Extract the [X, Y] coordinate from the center of the cell holding the provided text.  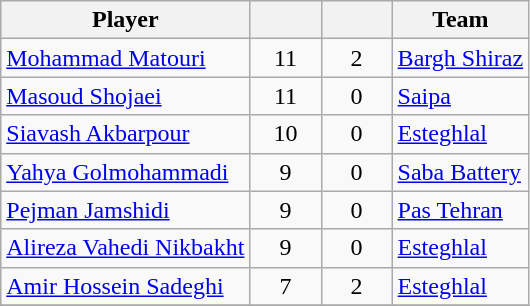
Saba Battery [460, 172]
Pejman Jamshidi [126, 210]
7 [286, 286]
Pas Tehran [460, 210]
Player [126, 20]
Yahya Golmohammadi [126, 172]
Bargh Shiraz [460, 58]
Team [460, 20]
Saipa [460, 96]
10 [286, 134]
Siavash Akbarpour [126, 134]
Alireza Vahedi Nikbakht [126, 248]
Mohammad Matouri [126, 58]
Amir Hossein Sadeghi [126, 286]
Masoud Shojaei [126, 96]
